Capture the cell that displays the provided text and extract its [x, y] central coordinate. 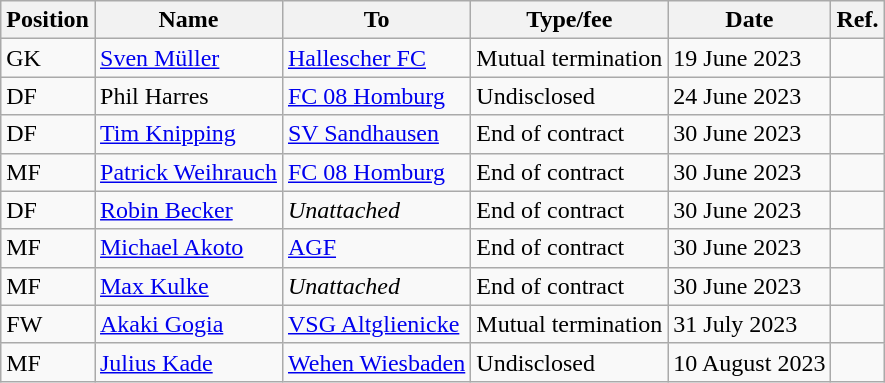
VSG Altglienicke [376, 324]
AGF [376, 248]
Hallescher FC [376, 58]
10 August 2023 [750, 362]
Position [48, 20]
Patrick Weihrauch [188, 172]
FW [48, 324]
Sven Müller [188, 58]
Name [188, 20]
Type/fee [570, 20]
Tim Knipping [188, 134]
24 June 2023 [750, 96]
Michael Akoto [188, 248]
GK [48, 58]
Julius Kade [188, 362]
To [376, 20]
Date [750, 20]
SV Sandhausen [376, 134]
31 July 2023 [750, 324]
Akaki Gogia [188, 324]
19 June 2023 [750, 58]
Wehen Wiesbaden [376, 362]
Ref. [858, 20]
Max Kulke [188, 286]
Phil Harres [188, 96]
Robin Becker [188, 210]
